Capture the cell that displays the provided text and extract its (X, Y) central coordinate. 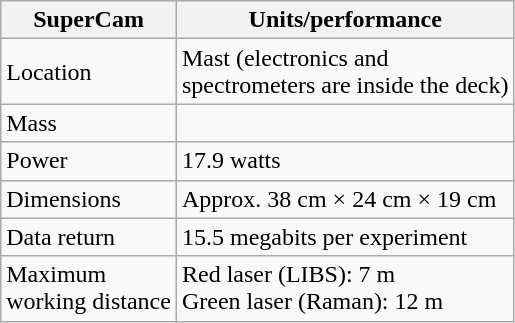
Data return (89, 237)
Units/performance (345, 20)
Red laser (LIBS): 7 m Green laser (Raman): 12 m (345, 288)
Power (89, 161)
Maximum working distance (89, 288)
Mast (electronics andspectrometers are inside the deck) (345, 72)
Approx. 38 cm × 24 cm × 19 cm (345, 199)
Location (89, 72)
17.9 watts (345, 161)
Mass (89, 123)
15.5 megabits per experiment (345, 237)
Dimensions (89, 199)
SuperCam (89, 20)
